Return the (x, y) coordinate for the center point of the cell that contains the specified text.  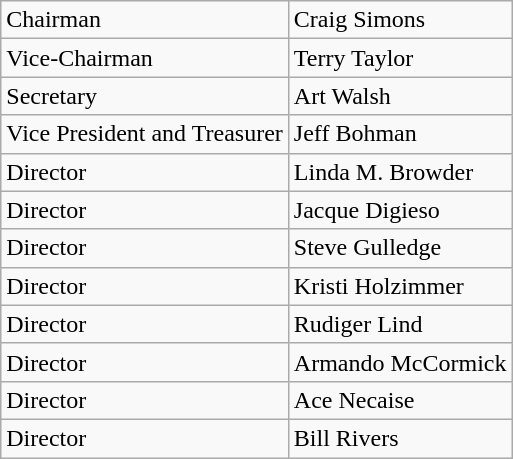
Linda M. Browder (400, 172)
Chairman (145, 20)
Kristi Holzimmer (400, 286)
Art Walsh (400, 96)
Jacque Digieso (400, 210)
Vice President and Treasurer (145, 134)
Jeff Bohman (400, 134)
Bill Rivers (400, 438)
Ace Necaise (400, 400)
Steve Gulledge (400, 248)
Rudiger Lind (400, 324)
Secretary (145, 96)
Terry Taylor (400, 58)
Craig Simons (400, 20)
Vice-Chairman (145, 58)
Armando McCormick (400, 362)
